Detect which cell encompasses the target text, then output its [x, y] center coordinate. 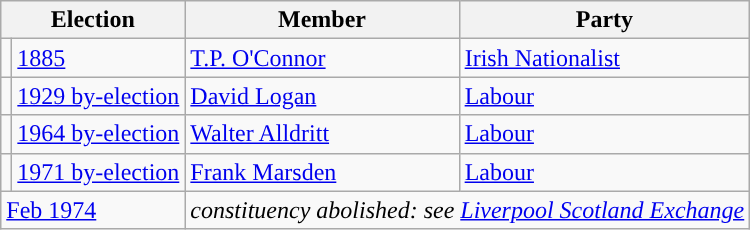
Frank Marsden [322, 172]
Feb 1974 [93, 210]
David Logan [322, 96]
Irish Nationalist [604, 58]
T.P. O'Connor [322, 58]
1885 [98, 58]
Election [93, 20]
Party [604, 20]
Walter Alldritt [322, 134]
1929 by-election [98, 96]
Member [322, 20]
1971 by-election [98, 172]
1964 by-election [98, 134]
constituency abolished: see Liverpool Scotland Exchange [468, 210]
